From the cell containing the given text, extract its center point as [X, Y] coordinate. 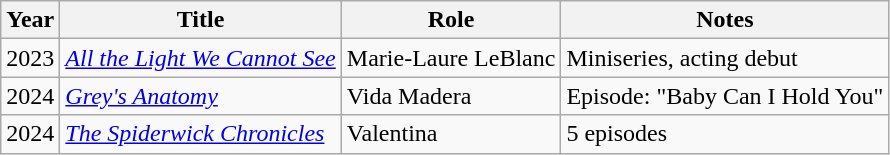
The Spiderwick Chronicles [200, 134]
2023 [30, 58]
Notes [725, 20]
Year [30, 20]
Valentina [451, 134]
Miniseries, acting debut [725, 58]
Grey's Anatomy [200, 96]
Marie-Laure LeBlanc [451, 58]
Episode: "Baby Can I Hold You" [725, 96]
Vida Madera [451, 96]
5 episodes [725, 134]
Role [451, 20]
All the Light We Cannot See [200, 58]
Title [200, 20]
